Detect which cell encompasses the target text, then output its [x, y] center coordinate. 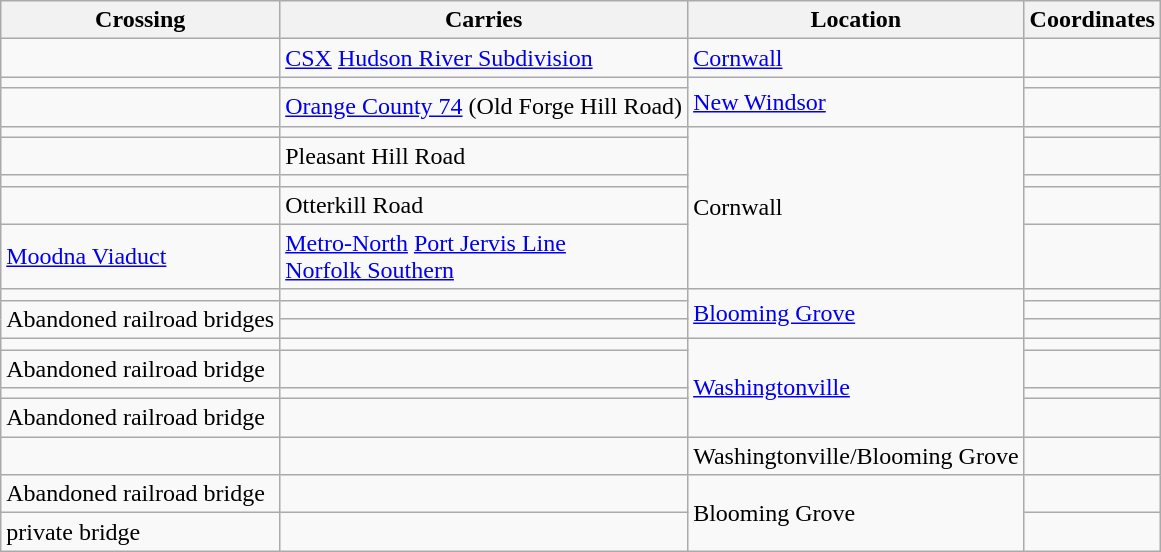
Metro-North Port Jervis LineNorfolk Southern [484, 256]
Location [856, 20]
Moodna Viaduct [140, 256]
Washingtonville/Blooming Grove [856, 456]
Abandoned railroad bridges [140, 319]
Orange County 74 (Old Forge Hill Road) [484, 107]
Washingtonville [856, 387]
New Windsor [856, 102]
CSX Hudson River Subdivision [484, 58]
Pleasant Hill Road [484, 156]
private bridge [140, 532]
Crossing [140, 20]
Carries [484, 20]
Otterkill Road [484, 205]
Coordinates [1092, 20]
